Scan for the cell matching the given text and deliver its [x, y] coordinate at center. 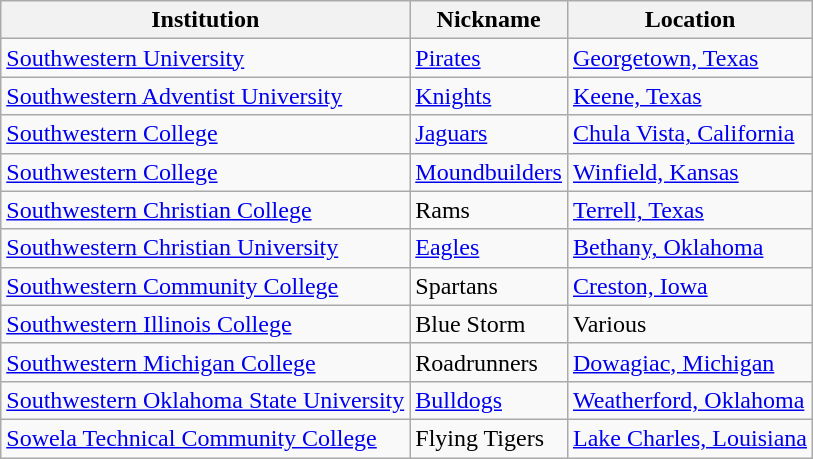
Dowagiac, Michigan [690, 362]
Roadrunners [489, 362]
Terrell, Texas [690, 210]
Southwestern Michigan College [206, 362]
Southwestern Christian College [206, 210]
Location [690, 20]
Georgetown, Texas [690, 58]
Southwestern Illinois College [206, 324]
Southwestern Community College [206, 286]
Jaguars [489, 134]
Flying Tigers [489, 438]
Winfield, Kansas [690, 172]
Knights [489, 96]
Bulldogs [489, 400]
Creston, Iowa [690, 286]
Moundbuilders [489, 172]
Nickname [489, 20]
Various [690, 324]
Blue Storm [489, 324]
Eagles [489, 248]
Spartans [489, 286]
Southwestern Oklahoma State University [206, 400]
Institution [206, 20]
Keene, Texas [690, 96]
Chula Vista, California [690, 134]
Southwestern Adventist University [206, 96]
Southwestern Christian University [206, 248]
Sowela Technical Community College [206, 438]
Southwestern University [206, 58]
Pirates [489, 58]
Weatherford, Oklahoma [690, 400]
Rams [489, 210]
Lake Charles, Louisiana [690, 438]
Bethany, Oklahoma [690, 248]
